Search for the cell housing the specified text and yield its [X, Y] center coordinate. 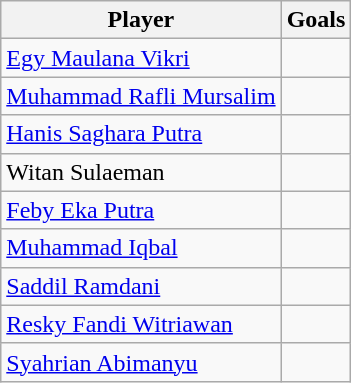
Egy Maulana Vikri [141, 58]
Syahrian Abimanyu [141, 362]
Saddil Ramdani [141, 286]
Witan Sulaeman [141, 172]
Hanis Saghara Putra [141, 134]
Player [141, 20]
Muhammad Rafli Mursalim [141, 96]
Resky Fandi Witriawan [141, 324]
Muhammad Iqbal [141, 248]
Goals [316, 20]
Feby Eka Putra [141, 210]
